Search for the cell housing the specified text and yield its [x, y] center coordinate. 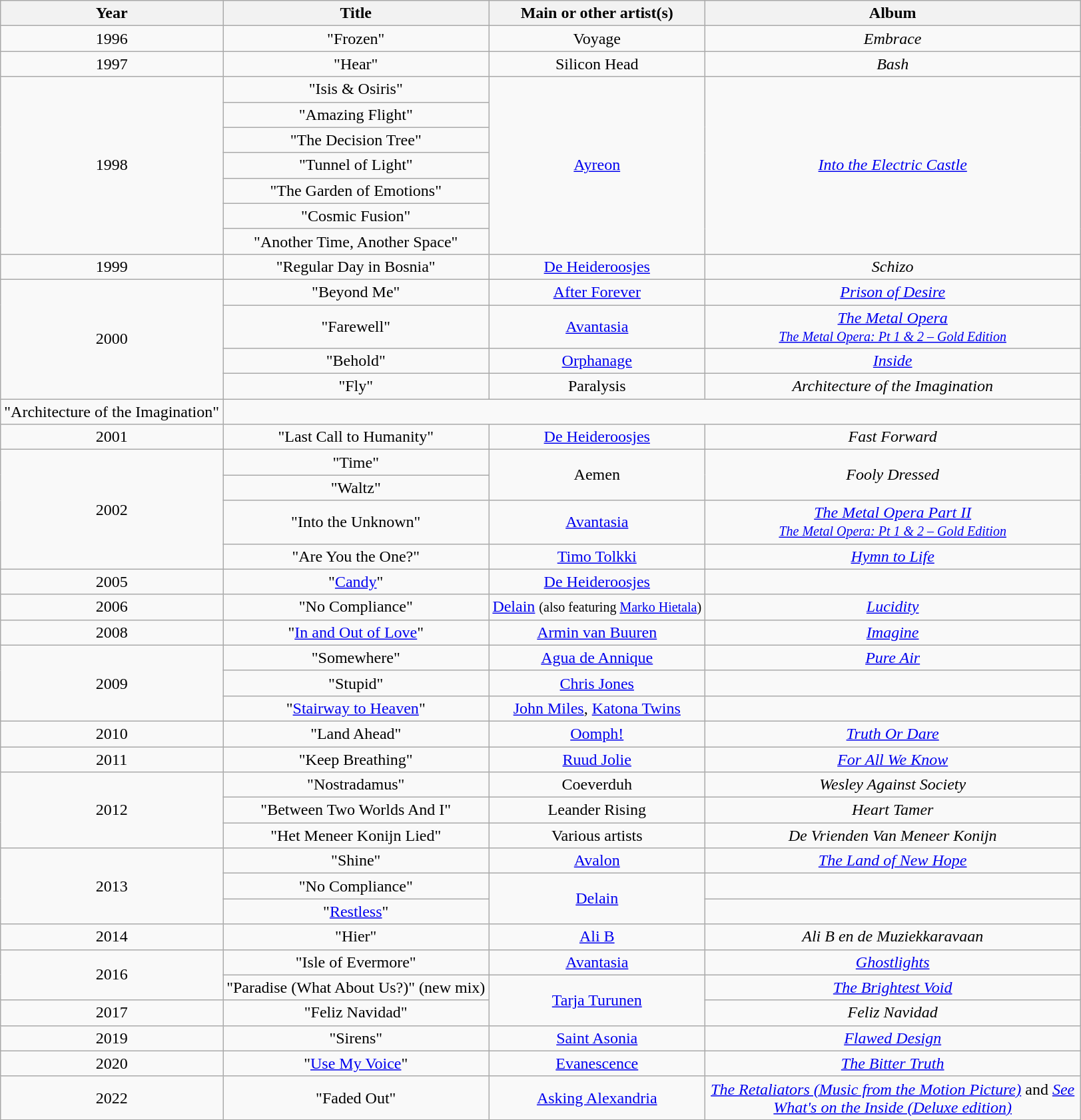
"Tunnel of Light" [356, 165]
Coeverduh [597, 785]
"Use My Voice" [356, 1063]
Voyage [597, 39]
Flawed Design [893, 1038]
Silicon Head [597, 64]
"Beyond Me" [356, 292]
The Retaliators (Music from the Motion Picture) and See What's on the Inside (Deluxe edition) [893, 1098]
The Metal OperaThe Metal Opera: Pt 1 & 2 – Gold Edition [893, 326]
Orphanage [597, 361]
2020 [112, 1063]
Architecture of the Imagination [893, 386]
"Hear" [356, 64]
Delain (also featuring Marko Hietala) [597, 607]
1999 [112, 267]
1996 [112, 39]
2008 [112, 632]
2013 [112, 886]
"Stupid" [356, 683]
Wesley Against Society [893, 785]
2005 [112, 582]
"Stairway to Heaven" [356, 708]
"The Garden of Emotions" [356, 191]
"Amazing Flight" [356, 115]
1997 [112, 64]
2010 [112, 734]
Timo Tolkki [597, 556]
Main or other artist(s) [597, 13]
Imagine [893, 632]
"Paradise (What About Us?)" (new mix) [356, 987]
Ghostlights [893, 962]
"Nostradamus" [356, 785]
2006 [112, 607]
"Cosmic Fusion" [356, 216]
Agua de Annique [597, 658]
Title [356, 13]
Inside [893, 361]
"Feliz Navidad" [356, 1013]
Year [112, 13]
2000 [112, 338]
"Between Two Worlds And I" [356, 810]
Various artists [597, 836]
"Somewhere" [356, 658]
"Het Meneer Konijn Lied" [356, 836]
Heart Tamer [893, 810]
Ruud Jolie [597, 759]
Hymn to Life [893, 556]
Ayreon [597, 165]
Leander Rising [597, 810]
The Bitter Truth [893, 1063]
"Shine" [356, 861]
2014 [112, 937]
Album [893, 13]
The Brightest Void [893, 987]
Schizo [893, 267]
"Sirens" [356, 1038]
2002 [112, 509]
The Land of New Hope [893, 861]
Lucidity [893, 607]
Ali B en de Muziekkaravaan [893, 937]
"In and Out of Love" [356, 632]
"Hier" [356, 937]
"Land Ahead" [356, 734]
1998 [112, 165]
Delain [597, 899]
Prison of Desire [893, 292]
2017 [112, 1013]
Feliz Navidad [893, 1013]
2011 [112, 759]
"Farewell" [356, 326]
2001 [112, 437]
"Frozen" [356, 39]
Fooly Dressed [893, 475]
Paralysis [597, 386]
2009 [112, 683]
Armin van Buuren [597, 632]
Fast Forward [893, 437]
2019 [112, 1038]
"Are You the One?" [356, 556]
Into the Electric Castle [893, 165]
Evanescence [597, 1063]
"Keep Breathing" [356, 759]
"Fly" [356, 386]
Pure Air [893, 658]
"Isis & Osiris" [356, 89]
2012 [112, 810]
"Architecture of the Imagination" [112, 412]
"Candy" [356, 582]
Ali B [597, 937]
"Regular Day in Bosnia" [356, 267]
De Vrienden Van Meneer Konijn [893, 836]
"Another Time, Another Space" [356, 241]
"Isle of Evermore" [356, 962]
Truth Or Dare [893, 734]
Aemen [597, 475]
Tarja Turunen [597, 1000]
"Behold" [356, 361]
Chris Jones [597, 683]
"Last Call to Humanity" [356, 437]
Embrace [893, 39]
2016 [112, 975]
The Metal Opera Part IIThe Metal Opera: Pt 1 & 2 – Gold Edition [893, 522]
For All We Know [893, 759]
Bash [893, 64]
Saint Asonia [597, 1038]
"Into the Unknown" [356, 522]
2022 [112, 1098]
"Faded Out" [356, 1098]
Avalon [597, 861]
Oomph! [597, 734]
"The Decision Tree" [356, 140]
"Time" [356, 462]
"Restless" [356, 911]
Asking Alexandria [597, 1098]
After Forever [597, 292]
"Waltz" [356, 488]
John Miles, Katona Twins [597, 708]
